Search for the cell housing the specified text and yield its [X, Y] center coordinate. 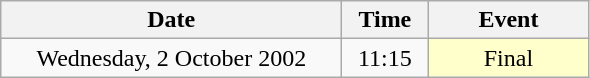
Time [385, 20]
Wednesday, 2 October 2002 [172, 58]
Final [508, 58]
Event [508, 20]
Date [172, 20]
11:15 [385, 58]
